Capture the cell that displays the provided text and extract its [x, y] central coordinate. 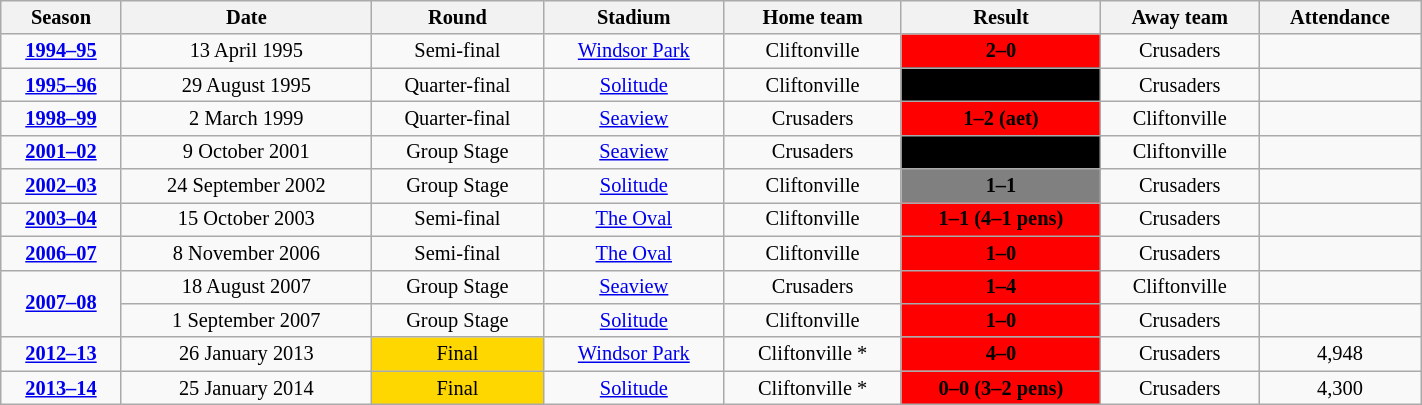
1998–99 [61, 118]
4,300 [1340, 388]
0–0 (0–3 pens) [1001, 85]
Away team [1180, 17]
2003–04 [61, 219]
2002–03 [61, 186]
2 March 1999 [246, 118]
2001–02 [61, 152]
Home team [812, 17]
18 August 2007 [246, 287]
2013–14 [61, 388]
15 October 2003 [246, 219]
Round [457, 17]
4,948 [1340, 354]
2006–07 [61, 253]
13 April 1995 [246, 51]
29 August 1995 [246, 85]
1–2 (aet) [1001, 118]
1–4 [1001, 287]
8 November 2006 [246, 253]
1 September 2007 [246, 320]
1–1 [1001, 186]
1994–95 [61, 51]
4–0 [1001, 354]
Date [246, 17]
Stadium [634, 17]
Result [1001, 17]
2012–13 [61, 354]
Season [61, 17]
Attendance [1340, 17]
2007–08 [61, 304]
0–0 (3–2 pens) [1001, 388]
9 October 2001 [246, 152]
26 January 2013 [246, 354]
24 September 2002 [246, 186]
1–1 (4–1 pens) [1001, 219]
25 January 2014 [246, 388]
1995–96 [61, 85]
